Return the [X, Y] coordinate for the center point of the cell that contains the specified text.  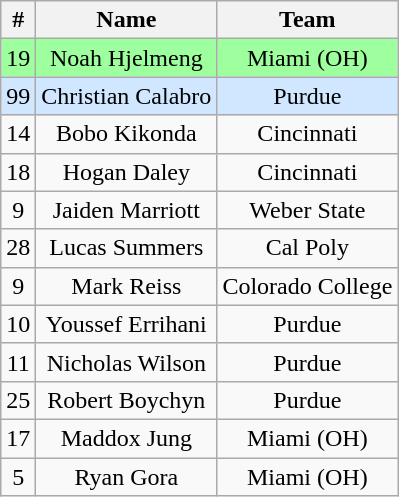
Youssef Errihani [126, 324]
Name [126, 20]
Robert Boychyn [126, 400]
25 [18, 400]
Noah Hjelmeng [126, 58]
Cal Poly [308, 248]
10 [18, 324]
5 [18, 477]
Jaiden Marriott [126, 210]
Colorado College [308, 286]
99 [18, 96]
18 [18, 172]
Nicholas Wilson [126, 362]
28 [18, 248]
Christian Calabro [126, 96]
Mark Reiss [126, 286]
Maddox Jung [126, 438]
Ryan Gora [126, 477]
Team [308, 20]
11 [18, 362]
Bobo Kikonda [126, 134]
Weber State [308, 210]
Lucas Summers [126, 248]
19 [18, 58]
Hogan Daley [126, 172]
17 [18, 438]
14 [18, 134]
# [18, 20]
